Search for the cell housing the specified text and yield its (x, y) center coordinate. 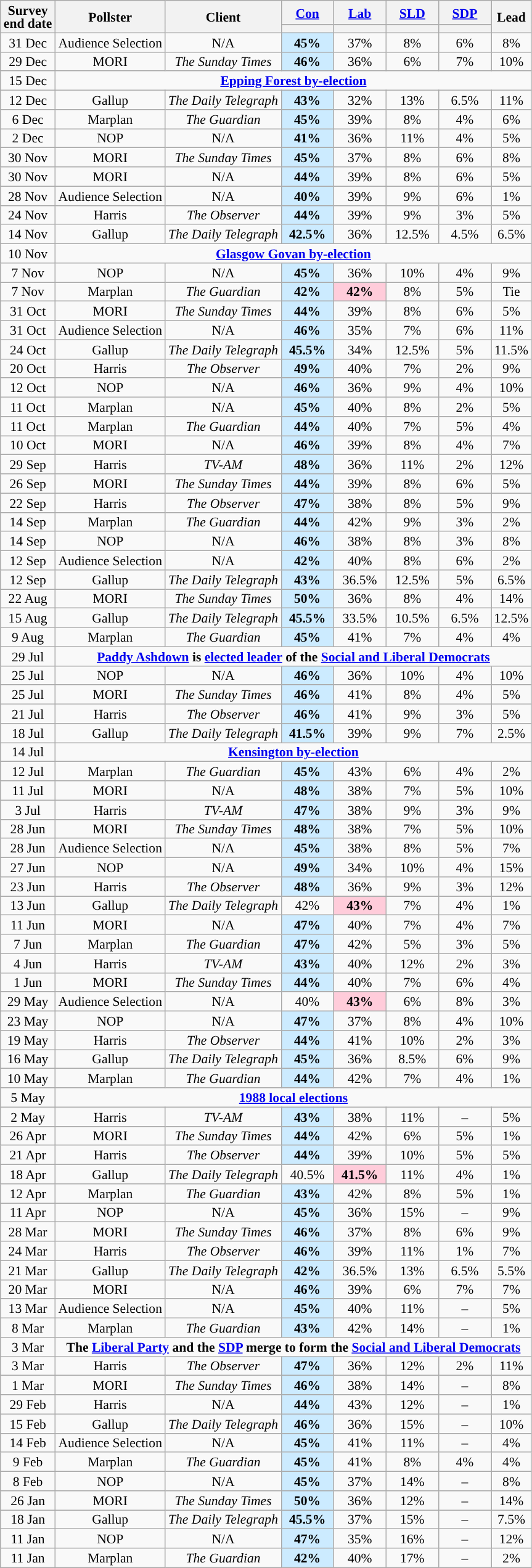
18 Jan (28, 1520)
15 Aug (28, 618)
32% (360, 100)
Lead (512, 17)
8.5% (412, 1059)
15 Dec (28, 81)
11.5% (512, 349)
2 Dec (28, 138)
9 Aug (28, 637)
4.5% (465, 234)
6 Dec (28, 120)
10.5% (412, 618)
5 May (28, 1097)
11 Jun (28, 925)
33.5% (360, 618)
8 Feb (28, 1482)
20 Mar (28, 1289)
29 May (28, 1002)
7.5% (512, 1520)
16% (412, 1538)
29 Jul (28, 656)
11 Jul (28, 790)
2.5% (512, 733)
26 Sep (28, 483)
27 Jun (28, 868)
1 Jun (28, 982)
12 Apr (28, 1193)
17% (412, 1558)
40.5% (307, 1175)
The Liberal Party and the SDP merge to form the Social and Liberal Democrats (293, 1347)
Glasgow Govan by-election (293, 254)
24 Mar (28, 1251)
Kensington by-election (293, 752)
23 Jun (28, 886)
21 Mar (28, 1270)
23 May (28, 1021)
28 Mar (28, 1231)
Surveyend date (28, 17)
SLD (412, 12)
1988 local elections (293, 1097)
9 Feb (28, 1462)
20 Oct (28, 369)
SDP (465, 12)
Lab (360, 12)
22 Aug (28, 599)
15 Feb (28, 1424)
14 Jul (28, 752)
19 May (28, 1040)
16 May (28, 1059)
7 Jun (28, 944)
21 Jul (28, 714)
26 Apr (28, 1135)
28 Nov (28, 196)
12 Jul (28, 772)
13 Jun (28, 906)
31 Dec (28, 42)
22 Sep (28, 503)
10 Oct (28, 445)
Con (307, 12)
2 May (28, 1117)
29 Dec (28, 62)
Pollster (110, 17)
18 Apr (28, 1175)
29 Sep (28, 465)
14 Nov (28, 234)
5.5% (512, 1270)
Paddy Ashdown is elected leader of the Social and Liberal Democrats (293, 656)
29 Feb (28, 1404)
4 Jun (28, 963)
12 Dec (28, 100)
24 Oct (28, 349)
14 Feb (28, 1442)
Tie (512, 292)
42.5% (307, 234)
1 Mar (28, 1386)
Client (223, 17)
11 Apr (28, 1213)
10 Nov (28, 254)
12 Oct (28, 388)
10 May (28, 1079)
Epping Forest by-election (293, 81)
24 Nov (28, 214)
3 Jul (28, 810)
18 Jul (28, 733)
21 Apr (28, 1155)
13 Mar (28, 1309)
8 Mar (28, 1328)
26 Jan (28, 1500)
